For the text-containing cell, return its midpoint in [X, Y] coordinate format. 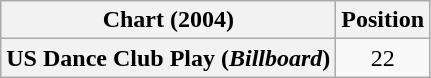
Position [383, 20]
Chart (2004) [168, 20]
US Dance Club Play (Billboard) [168, 58]
22 [383, 58]
